Search for the cell housing the specified text and yield its (x, y) center coordinate. 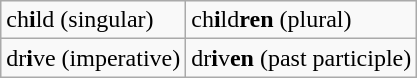
child (singular) (94, 20)
driven (past participle) (302, 58)
children (plural) (302, 20)
drive (imperative) (94, 58)
